Capture the cell that displays the provided text and extract its (x, y) central coordinate. 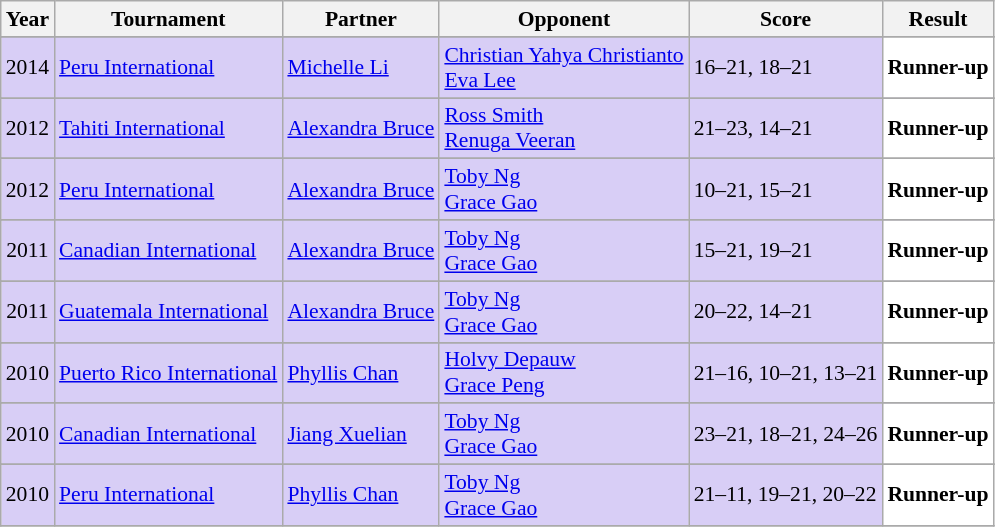
Michelle Li (360, 68)
16–21, 18–21 (786, 68)
21–16, 10–21, 13–21 (786, 372)
Score (786, 19)
Ross Smith Renuga Veeran (564, 128)
Jiang Xuelian (360, 434)
15–21, 19–21 (786, 250)
21–23, 14–21 (786, 128)
Opponent (564, 19)
23–21, 18–21, 24–26 (786, 434)
Guatemala International (168, 312)
Year (28, 19)
Tahiti International (168, 128)
Holvy Depauw Grace Peng (564, 372)
Tournament (168, 19)
Result (938, 19)
Puerto Rico International (168, 372)
Partner (360, 19)
10–21, 15–21 (786, 190)
20–22, 14–21 (786, 312)
2014 (28, 68)
21–11, 19–21, 20–22 (786, 496)
Christian Yahya Christianto Eva Lee (564, 68)
